Detect which cell encompasses the target text, then output its [X, Y] center coordinate. 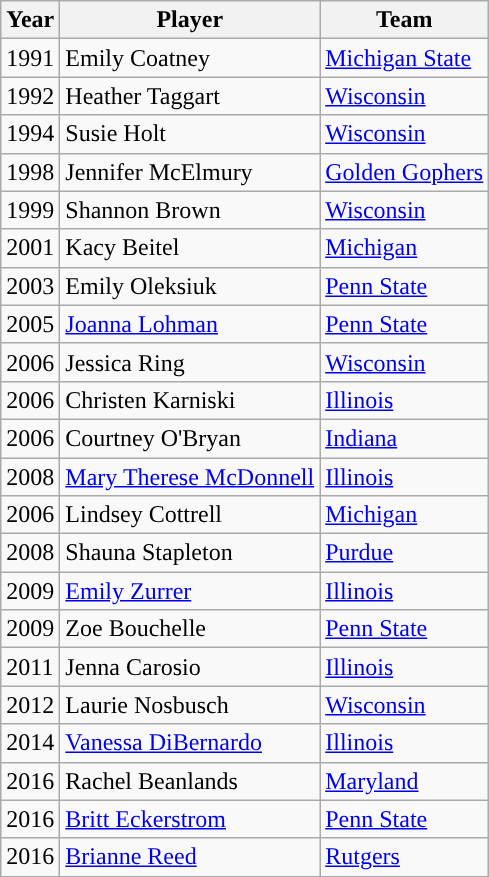
Emily Coatney [190, 58]
2005 [30, 324]
Shauna Stapleton [190, 553]
2014 [30, 743]
Rutgers [404, 857]
2011 [30, 667]
1998 [30, 172]
Indiana [404, 438]
Emily Zurrer [190, 591]
2001 [30, 248]
Emily Oleksiuk [190, 286]
Christen Karniski [190, 400]
Courtney O'Bryan [190, 438]
Golden Gophers [404, 172]
Lindsey Cottrell [190, 515]
1992 [30, 96]
2003 [30, 286]
Shannon Brown [190, 210]
Jessica Ring [190, 362]
Rachel Beanlands [190, 781]
Laurie Nosbusch [190, 705]
Kacy Beitel [190, 248]
Maryland [404, 781]
Team [404, 20]
Vanessa DiBernardo [190, 743]
Player [190, 20]
1999 [30, 210]
Britt Eckerstrom [190, 819]
Year [30, 20]
Brianne Reed [190, 857]
Mary Therese McDonnell [190, 477]
Joanna Lohman [190, 324]
1994 [30, 134]
2012 [30, 705]
Zoe Bouchelle [190, 629]
Susie Holt [190, 134]
1991 [30, 58]
Michigan State [404, 58]
Purdue [404, 553]
Jennifer McElmury [190, 172]
Jenna Carosio [190, 667]
Heather Taggart [190, 96]
